Provide the [X, Y] coordinate of the cell's center where the given text is located.  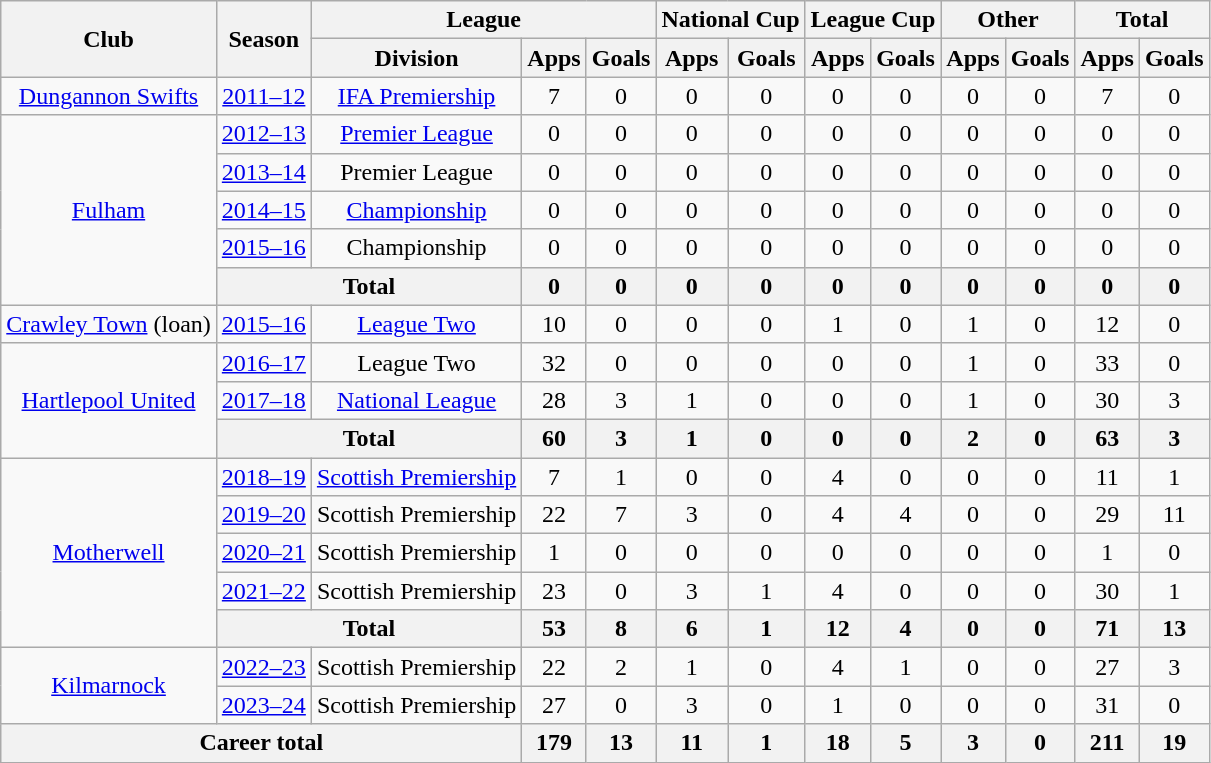
29 [1107, 515]
2017–18 [264, 400]
League [484, 20]
2012–13 [264, 134]
211 [1107, 743]
2011–12 [264, 96]
IFA Premiership [416, 96]
60 [554, 438]
National League [416, 400]
179 [554, 743]
10 [554, 324]
28 [554, 400]
Motherwell [109, 553]
2018–19 [264, 477]
Club [109, 39]
19 [1174, 743]
18 [838, 743]
63 [1107, 438]
71 [1107, 629]
23 [554, 591]
Career total [262, 743]
53 [554, 629]
5 [906, 743]
National Cup [730, 20]
2020–21 [264, 553]
Kilmarnock [109, 686]
33 [1107, 362]
31 [1107, 705]
2014–15 [264, 210]
2021–22 [264, 591]
2022–23 [264, 667]
2013–14 [264, 172]
Hartlepool United [109, 400]
32 [554, 362]
2019–20 [264, 515]
2023–24 [264, 705]
Dungannon Swifts [109, 96]
Other [1008, 20]
Division [416, 58]
6 [692, 629]
Crawley Town (loan) [109, 324]
2016–17 [264, 362]
Fulham [109, 210]
Season [264, 39]
8 [621, 629]
League Cup [873, 20]
